For the text-containing cell, return its midpoint in (X, Y) coordinate format. 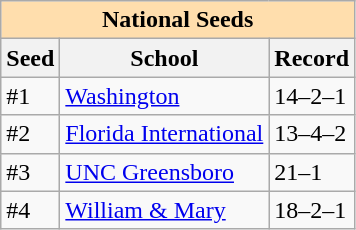
#2 (30, 134)
National Seeds (178, 20)
Florida International (164, 134)
21–1 (312, 172)
#3 (30, 172)
Washington (164, 96)
UNC Greensboro (164, 172)
School (164, 58)
14–2–1 (312, 96)
William & Mary (164, 210)
#4 (30, 210)
#1 (30, 96)
Seed (30, 58)
18–2–1 (312, 210)
Record (312, 58)
13–4–2 (312, 134)
